Return the (x, y) coordinate for the center point of the cell that contains the specified text.  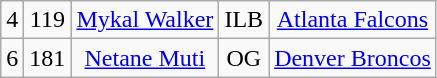
Mykal Walker (145, 20)
181 (48, 58)
119 (48, 20)
OG (244, 58)
Netane Muti (145, 58)
ILB (244, 20)
Atlanta Falcons (353, 20)
Denver Broncos (353, 58)
4 (12, 20)
6 (12, 58)
